Capture the cell that displays the provided text and extract its [X, Y] central coordinate. 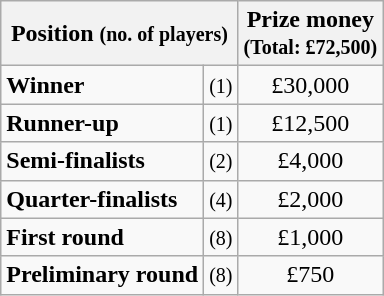
Quarter-finalists [102, 199]
£12,500 [310, 123]
Winner [102, 85]
First round [102, 237]
£750 [310, 275]
Prize money(Total: £72,500) [310, 34]
Position (no. of players) [120, 34]
£2,000 [310, 199]
Preliminary round [102, 275]
Runner-up [102, 123]
(2) [221, 161]
£4,000 [310, 161]
Semi-finalists [102, 161]
£1,000 [310, 237]
(4) [221, 199]
£30,000 [310, 85]
